Provide the (x, y) coordinate of the cell's center where the given text is located.  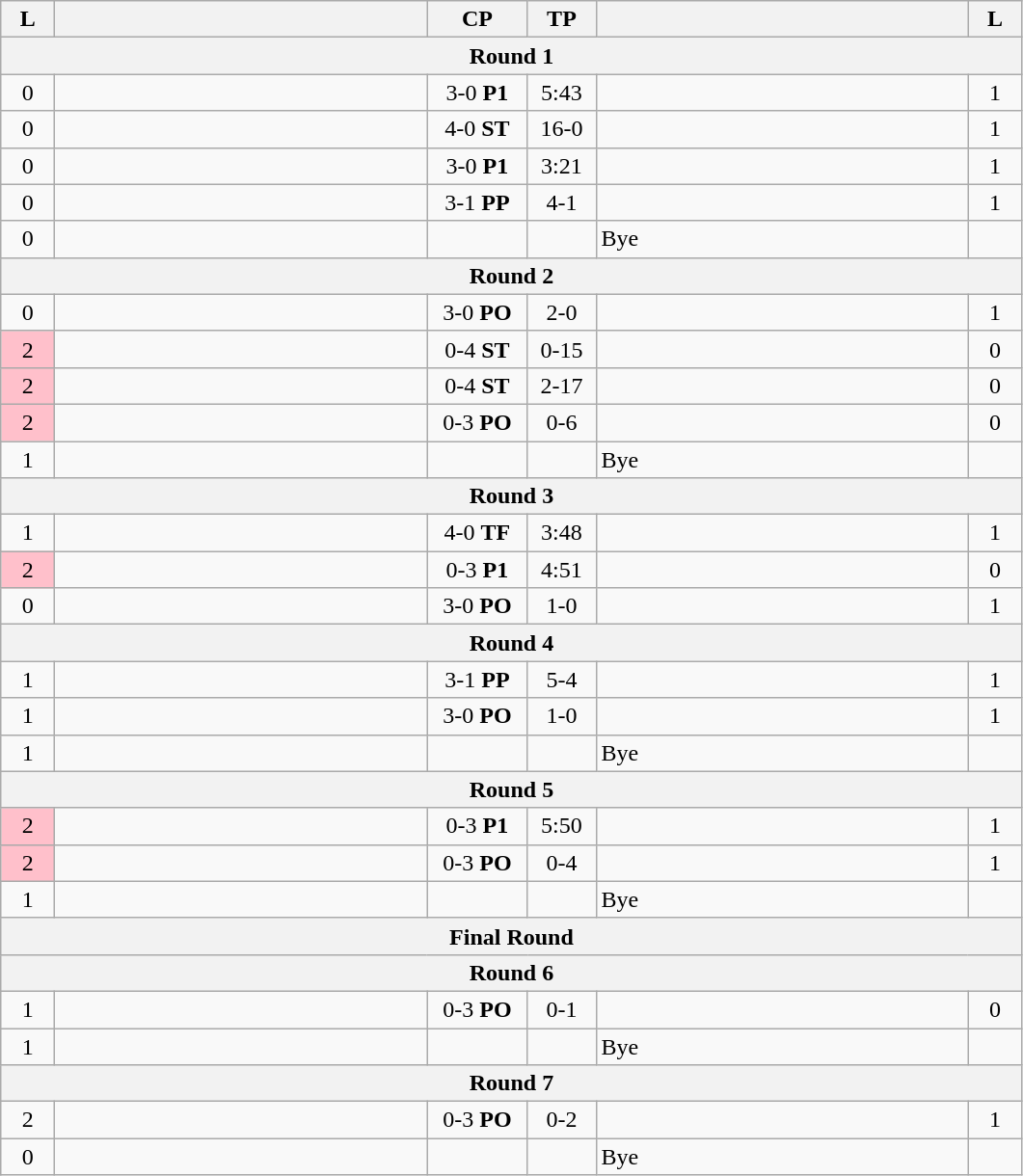
3:48 (561, 533)
16-0 (561, 129)
4:51 (561, 570)
5:50 (561, 826)
4-1 (561, 202)
0-1 (561, 1009)
2-0 (561, 312)
0-15 (561, 349)
5:43 (561, 93)
TP (561, 19)
Round 1 (511, 56)
Round 6 (511, 973)
5-4 (561, 680)
2-17 (561, 386)
Final Round (511, 936)
0-4 (561, 863)
Round 4 (511, 643)
3:21 (561, 166)
0-6 (561, 422)
CP (477, 19)
Round 2 (511, 276)
4-0 TF (477, 533)
Round 3 (511, 496)
Round 7 (511, 1083)
4-0 ST (477, 129)
Round 5 (511, 789)
0-2 (561, 1120)
